Detect which cell encompasses the target text, then output its [x, y] center coordinate. 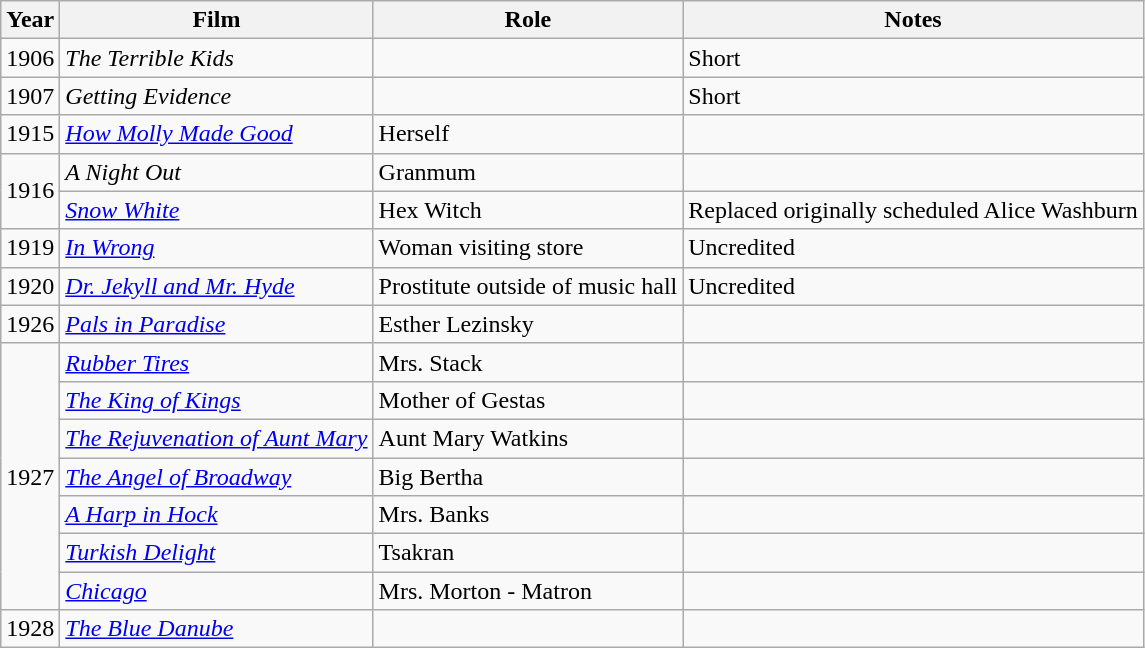
Year [30, 20]
Granmum [528, 172]
Replaced originally scheduled Alice Washburn [914, 210]
The Blue Danube [216, 629]
Pals in Paradise [216, 324]
1927 [30, 476]
1920 [30, 286]
Role [528, 20]
The King of Kings [216, 400]
The Angel of Broadway [216, 477]
Herself [528, 134]
Mrs. Morton - Matron [528, 591]
Dr. Jekyll and Mr. Hyde [216, 286]
1926 [30, 324]
Turkish Delight [216, 553]
Rubber Tires [216, 362]
Tsakran [528, 553]
How Molly Made Good [216, 134]
Notes [914, 20]
Film [216, 20]
A Night Out [216, 172]
Hex Witch [528, 210]
Mrs. Banks [528, 515]
1928 [30, 629]
1915 [30, 134]
Aunt Mary Watkins [528, 438]
Esther Lezinsky [528, 324]
The Rejuvenation of Aunt Mary [216, 438]
A Harp in Hock [216, 515]
Getting Evidence [216, 96]
Mother of Gestas [528, 400]
1907 [30, 96]
Prostitute outside of music hall [528, 286]
The Terrible Kids [216, 58]
Mrs. Stack [528, 362]
1919 [30, 248]
1906 [30, 58]
In Wrong [216, 248]
Woman visiting store [528, 248]
Chicago [216, 591]
Snow White [216, 210]
Big Bertha [528, 477]
1916 [30, 191]
